Output the (x, y) coordinate of the center of the cell containing the given text.  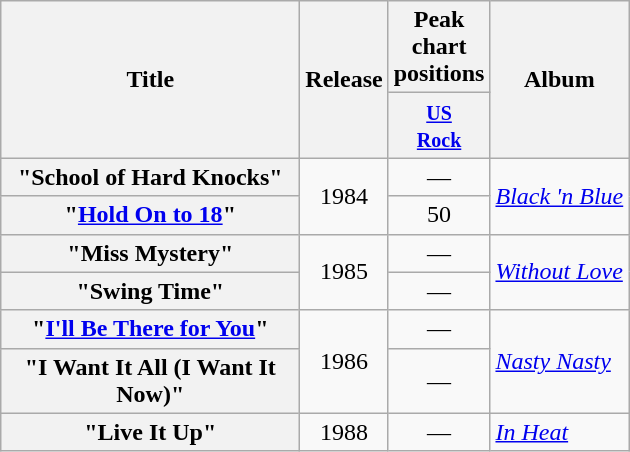
Black 'n Blue (560, 196)
"Swing Time" (150, 291)
1984 (344, 196)
"I'll Be There for You" (150, 329)
USRock (439, 126)
Title (150, 80)
Without Love (560, 272)
Peak chart positions (439, 47)
Release (344, 80)
In Heat (560, 432)
"I Want It All (I Want It Now)" (150, 380)
"Miss Mystery" (150, 253)
"Hold On to 18" (150, 215)
50 (439, 215)
1985 (344, 272)
Nasty Nasty (560, 362)
Album (560, 80)
"Live It Up" (150, 432)
"School of Hard Knocks" (150, 177)
1988 (344, 432)
1986 (344, 362)
